Scan for the cell matching the given text and deliver its (X, Y) coordinate at center. 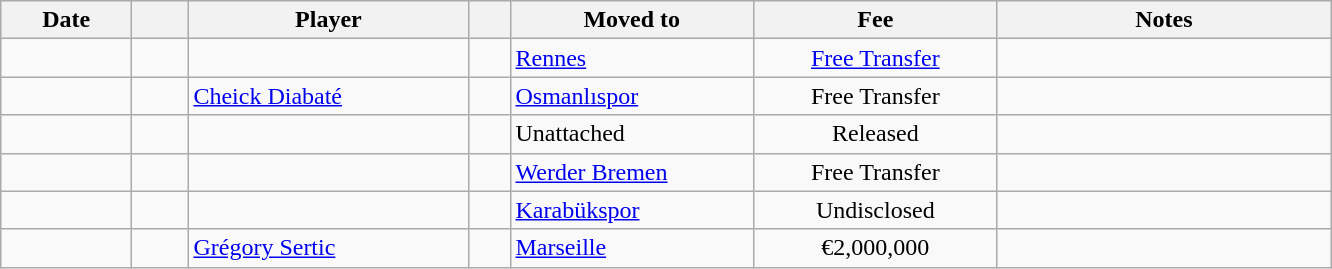
Rennes (632, 58)
Released (876, 134)
Cheick Diabaté (328, 96)
Player (328, 20)
Date (66, 20)
Notes (1164, 20)
Marseille (632, 248)
Unattached (632, 134)
Fee (876, 20)
€2,000,000 (876, 248)
Karabükspor (632, 210)
Undisclosed (876, 210)
Moved to (632, 20)
Osmanlıspor (632, 96)
Werder Bremen (632, 172)
Grégory Sertic (328, 248)
